Locate the cell with the specified text and output its (x, y) center coordinate. 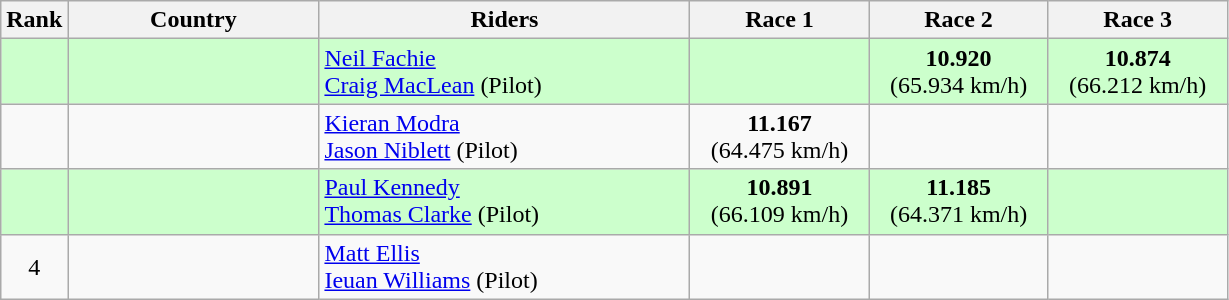
10.920(65.934 km/h) (958, 72)
Country (194, 20)
10.874(66.212 km/h) (1138, 72)
Neil FachieCraig MacLean (Pilot) (504, 72)
4 (34, 266)
Race 1 (780, 20)
11.167(64.475 km/h) (780, 136)
Riders (504, 20)
Matt EllisIeuan Williams (Pilot) (504, 266)
Kieran ModraJason Niblett (Pilot) (504, 136)
11.185(64.371 km/h) (958, 202)
10.891(66.109 km/h) (780, 202)
Race 3 (1138, 20)
Paul KennedyThomas Clarke (Pilot) (504, 202)
Rank (34, 20)
Race 2 (958, 20)
